From the cell containing the given text, extract its center point as [X, Y] coordinate. 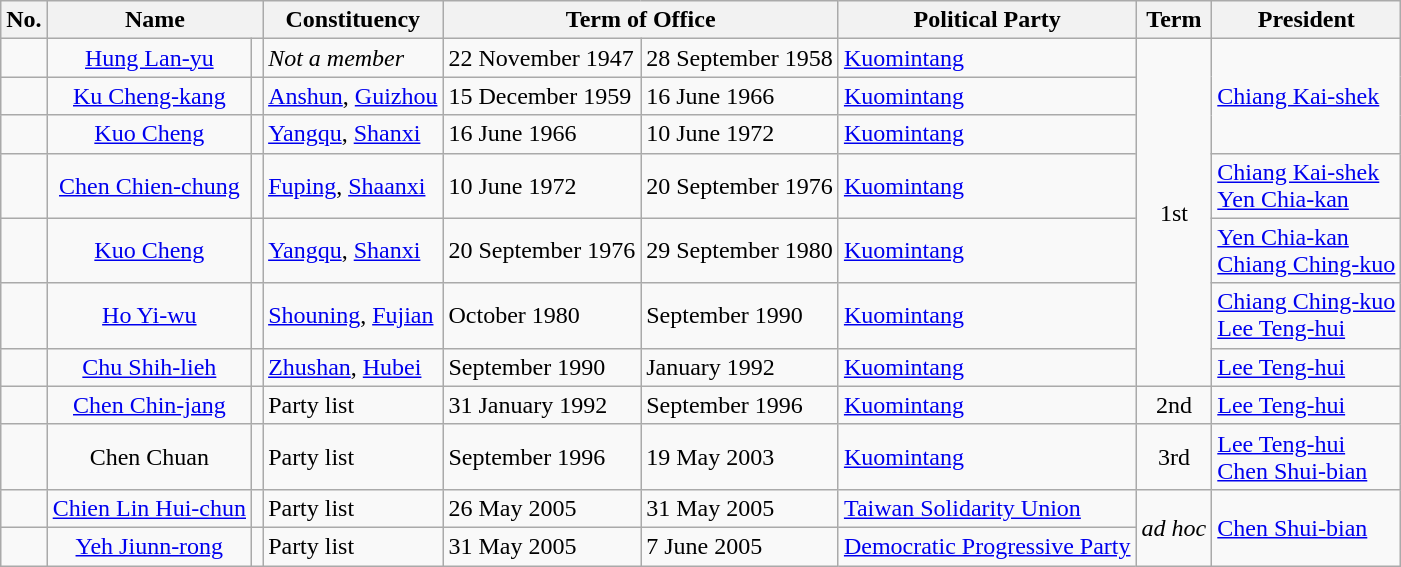
1st [1174, 212]
Political Party [987, 20]
Yeh Jiunn-rong [149, 546]
Chu Shih-lieh [149, 367]
Chiang Ching-kuoLee Teng-hui [1306, 316]
Constituency [353, 20]
Shouning, Fujian [353, 316]
Not a member [353, 58]
ad hoc [1174, 527]
No. [24, 20]
Chen Chien-chung [149, 186]
22 November 1947 [542, 58]
Chien Lin Hui-chun [149, 508]
15 December 1959 [542, 96]
19 May 2003 [740, 456]
Chiang Kai-shek [1306, 96]
28 September 1958 [740, 58]
Chiang Kai-shekYen Chia-kan [1306, 186]
Term [1174, 20]
Taiwan Solidarity Union [987, 508]
Ho Yi-wu [149, 316]
Yen Chia-kanChiang Ching-kuo [1306, 250]
President [1306, 20]
26 May 2005 [542, 508]
Zhushan, Hubei [353, 367]
Term of Office [640, 20]
31 January 1992 [542, 405]
7 June 2005 [740, 546]
Hung Lan-yu [149, 58]
Fuping, Shaanxi [353, 186]
October 1980 [542, 316]
Anshun, Guizhou [353, 96]
2nd [1174, 405]
Chen Shui-bian [1306, 527]
29 September 1980 [740, 250]
Ku Cheng-kang [149, 96]
January 1992 [740, 367]
3rd [1174, 456]
Democratic Progressive Party [987, 546]
Lee Teng-huiChen Shui-bian [1306, 456]
Chen Chin-jang [149, 405]
Name [154, 20]
Chen Chuan [149, 456]
